Locate the cell with the specified text and output its (x, y) center coordinate. 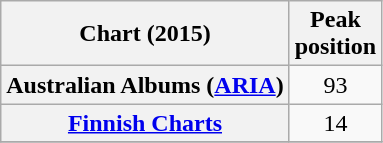
Australian Albums (ARIA) (145, 85)
Finnish Charts (145, 123)
14 (335, 123)
93 (335, 85)
Peakposition (335, 34)
Chart (2015) (145, 34)
